Detect which cell encompasses the target text, then output its [X, Y] center coordinate. 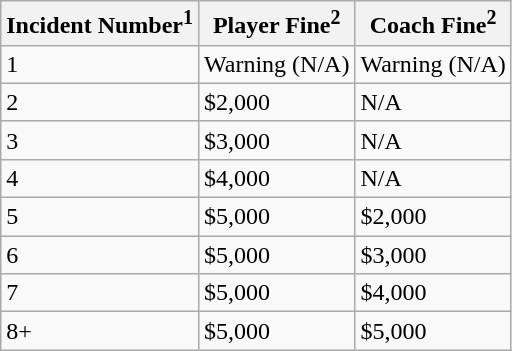
3 [100, 140]
Player Fine2 [276, 24]
1 [100, 64]
2 [100, 102]
Coach Fine2 [433, 24]
Incident Number1 [100, 24]
6 [100, 255]
7 [100, 293]
4 [100, 178]
5 [100, 217]
8+ [100, 331]
